For the text-containing cell, return its midpoint in (x, y) coordinate format. 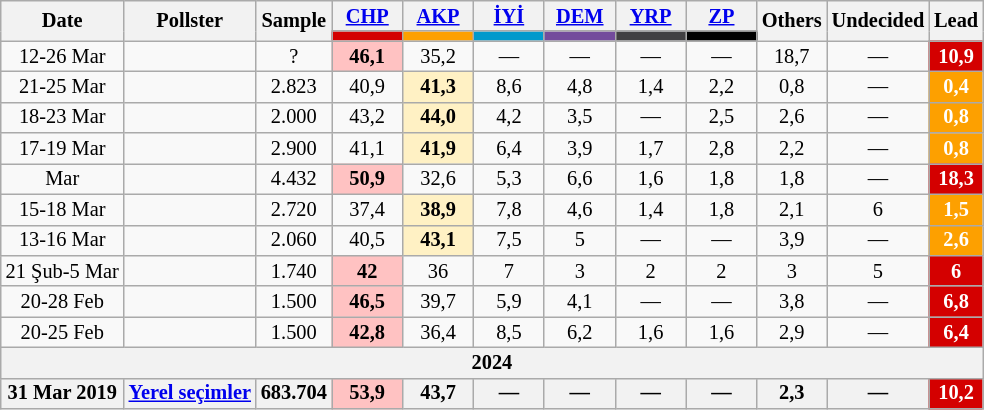
18,7 (792, 56)
21-25 Mar (62, 86)
2,9 (792, 332)
8,6 (508, 86)
Yerel seçimler (190, 394)
17-19 Mar (62, 148)
7,5 (508, 240)
2024 (492, 362)
4,2 (508, 118)
8,5 (508, 332)
2,1 (792, 210)
5,3 (508, 178)
683.704 (294, 394)
20-28 Feb (62, 302)
1,5 (956, 210)
42,8 (368, 332)
AKP (438, 16)
1,7 (650, 148)
43,1 (438, 240)
10,9 (956, 56)
6,6 (580, 178)
37,4 (368, 210)
Pollster (190, 20)
41,3 (438, 86)
4,6 (580, 210)
6,2 (580, 332)
YRP (650, 16)
13-16 Mar (62, 240)
18,3 (956, 178)
31 Mar 2019 (62, 394)
10,2 (956, 394)
2,3 (792, 394)
18-23 Mar (62, 118)
7 (508, 270)
12-26 Mar (62, 56)
Sample (294, 20)
Date (62, 20)
40,9 (368, 86)
3,5 (580, 118)
5,9 (508, 302)
7,8 (508, 210)
Undecided (878, 20)
İYİ (508, 16)
? (294, 56)
2.060 (294, 240)
36 (438, 270)
6,8 (956, 302)
2,8 (722, 148)
1.740 (294, 270)
4,1 (580, 302)
35,2 (438, 56)
2.000 (294, 118)
2.900 (294, 148)
41,1 (368, 148)
21 Şub-5 Mar (62, 270)
Lead (956, 20)
46,5 (368, 302)
43,7 (438, 394)
ZP (722, 16)
42 (368, 270)
20-25 Feb (62, 332)
CHP (368, 16)
2,5 (722, 118)
36,4 (438, 332)
Others (792, 20)
53,9 (368, 394)
43,2 (368, 118)
0,4 (956, 86)
Mar (62, 178)
4.432 (294, 178)
41,9 (438, 148)
50,9 (368, 178)
2.823 (294, 86)
DEM (580, 16)
3,8 (792, 302)
46,1 (368, 56)
44,0 (438, 118)
2.720 (294, 210)
40,5 (368, 240)
39,7 (438, 302)
15-18 Mar (62, 210)
4,8 (580, 86)
32,6 (438, 178)
38,9 (438, 210)
